From the cell containing the given text, extract its center point as (X, Y) coordinate. 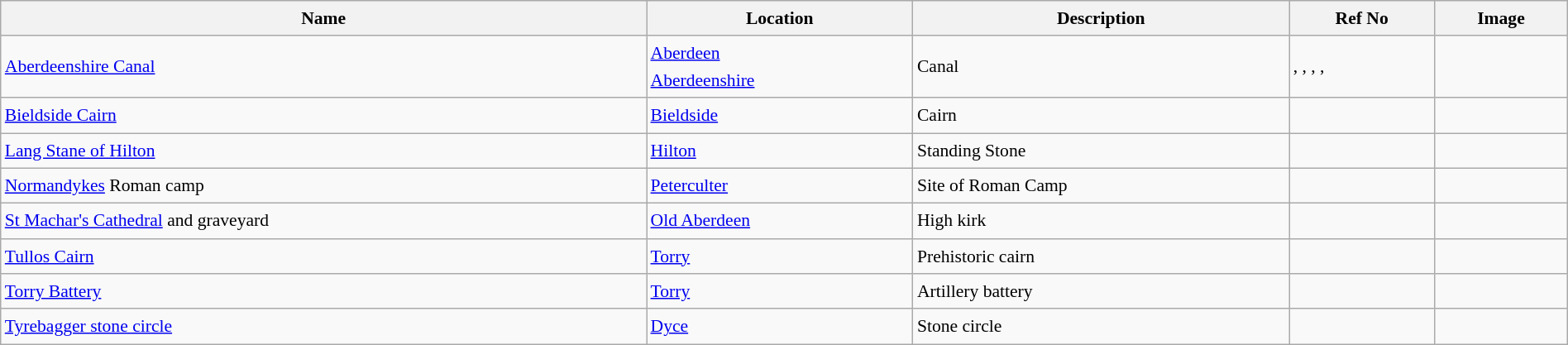
Tullos Cairn (324, 256)
Old Aberdeen (780, 222)
AberdeenAberdeenshire (780, 68)
High kirk (1102, 222)
Name (324, 18)
Image (1502, 18)
Canal (1102, 68)
Hilton (780, 151)
Artillery battery (1102, 291)
Ref No (1362, 18)
Lang Stane of Hilton (324, 151)
Tyrebagger stone circle (324, 328)
St Machar's Cathedral and graveyard (324, 222)
Stone circle (1102, 328)
Dyce (780, 328)
Cairn (1102, 116)
Peterculter (780, 187)
Standing Stone (1102, 151)
Aberdeenshire Canal (324, 68)
Location (780, 18)
Site of Roman Camp (1102, 187)
Description (1102, 18)
Prehistoric cairn (1102, 256)
Bieldside (780, 116)
, , , , (1362, 68)
Bieldside Cairn (324, 116)
Torry Battery (324, 291)
Normandykes Roman camp (324, 187)
